Return the (x, y) coordinate for the center point of the cell that contains the specified text.  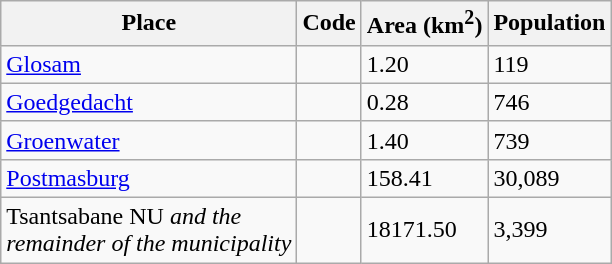
1.20 (424, 64)
0.28 (424, 102)
Glosam (149, 64)
3,399 (550, 230)
158.41 (424, 178)
Place (149, 24)
Code (329, 24)
119 (550, 64)
Population (550, 24)
Tsantsabane NU and theremainder of the municipality (149, 230)
Groenwater (149, 140)
30,089 (550, 178)
1.40 (424, 140)
746 (550, 102)
Area (km2) (424, 24)
Goedgedacht (149, 102)
739 (550, 140)
Postmasburg (149, 178)
18171.50 (424, 230)
